Output the (X, Y) coordinate of the center of the cell containing the given text.  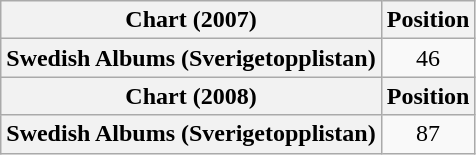
46 (428, 58)
Chart (2008) (191, 96)
Chart (2007) (191, 20)
87 (428, 134)
